Return the [X, Y] coordinate for the center point of the cell that contains the specified text.  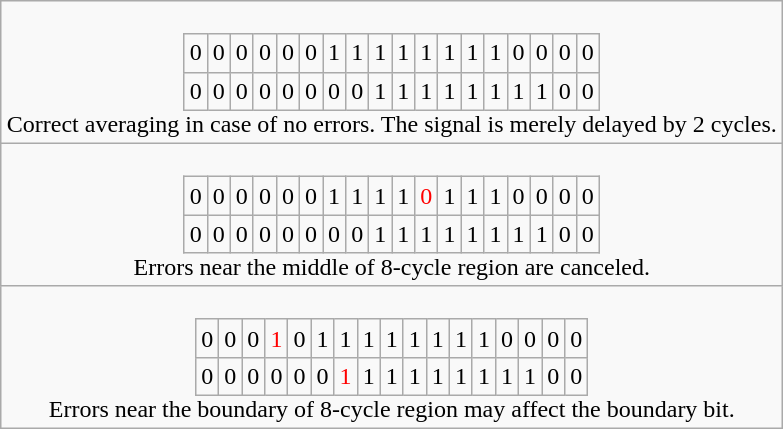
0 0 0 0 0 0 1 1 1 1 0 1 1 1 0 0 0 0 0 0 0 0 0 0 0 0 1 1 1 1 1 1 1 1 0 0 Errors near the middle of 8-cycle region are canceled. [392, 214]
0 0 0 1 0 1 1 1 1 1 1 1 1 0 0 0 0 0 0 0 0 0 0 1 1 1 1 1 1 1 1 1 0 0 Errors near the boundary of 8-cycle region may affect the boundary bit. [392, 358]
